For the text-containing cell, return its midpoint in (x, y) coordinate format. 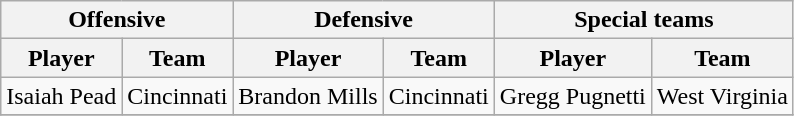
Gregg Pugnetti (572, 96)
Offensive (117, 20)
Brandon Mills (308, 96)
West Virginia (722, 96)
Isaiah Pead (62, 96)
Defensive (364, 20)
Special teams (644, 20)
